Pinpoint the cell where the given text exists, returning its (x, y) midpoint coordinate. 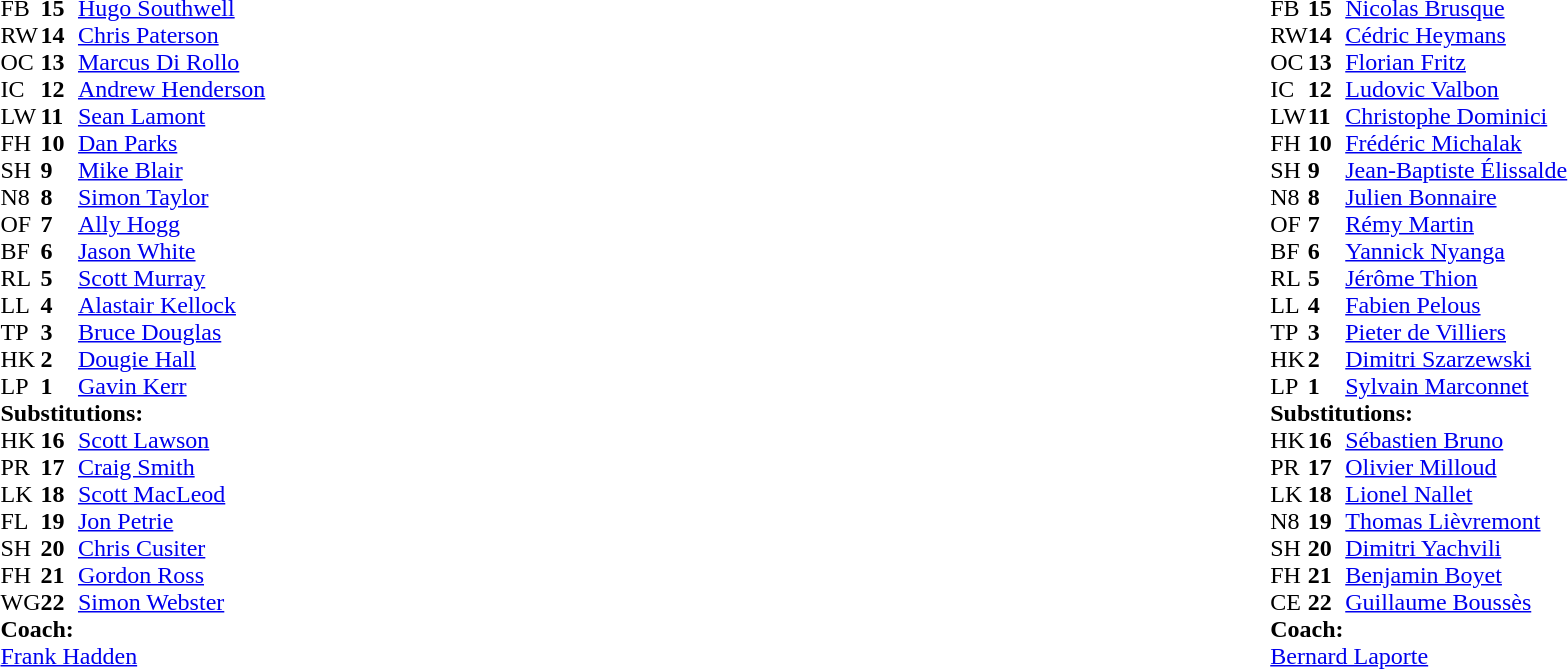
FL (20, 522)
Jean-Baptiste Élissalde (1456, 170)
Dimitri Szarzewski (1456, 360)
Ludovic Valbon (1456, 90)
Frédéric Michalak (1456, 144)
Benjamin Boyet (1456, 576)
Marcus Di Rollo (172, 62)
CE (1289, 602)
Gordon Ross (172, 576)
Dougie Hall (172, 360)
Sébastien Bruno (1456, 440)
Frank Hadden (132, 656)
Pieter de Villiers (1456, 332)
Dimitri Yachvili (1456, 548)
Sylvain Marconnet (1456, 386)
Simon Taylor (172, 198)
Jason White (172, 252)
Jérôme Thion (1456, 278)
Scott Murray (172, 278)
Lionel Nallet (1456, 494)
Dan Parks (172, 144)
Jon Petrie (172, 522)
Cédric Heymans (1456, 36)
Andrew Henderson (172, 90)
Chris Cusiter (172, 548)
Christophe Dominici (1456, 116)
Sean Lamont (172, 116)
Scott MacLeod (172, 494)
Bruce Douglas (172, 332)
Thomas Lièvremont (1456, 522)
Scott Lawson (172, 440)
Julien Bonnaire (1456, 198)
Bernard Laporte (1418, 656)
Alastair Kellock (172, 306)
Florian Fritz (1456, 62)
Ally Hogg (172, 224)
Chris Paterson (172, 36)
Mike Blair (172, 170)
Guillaume Boussès (1456, 602)
Yannick Nyanga (1456, 252)
Gavin Kerr (172, 386)
Olivier Milloud (1456, 468)
WG (20, 602)
Rémy Martin (1456, 224)
Fabien Pelous (1456, 306)
Simon Webster (172, 602)
Craig Smith (172, 468)
